Capture the cell that displays the provided text and extract its [X, Y] central coordinate. 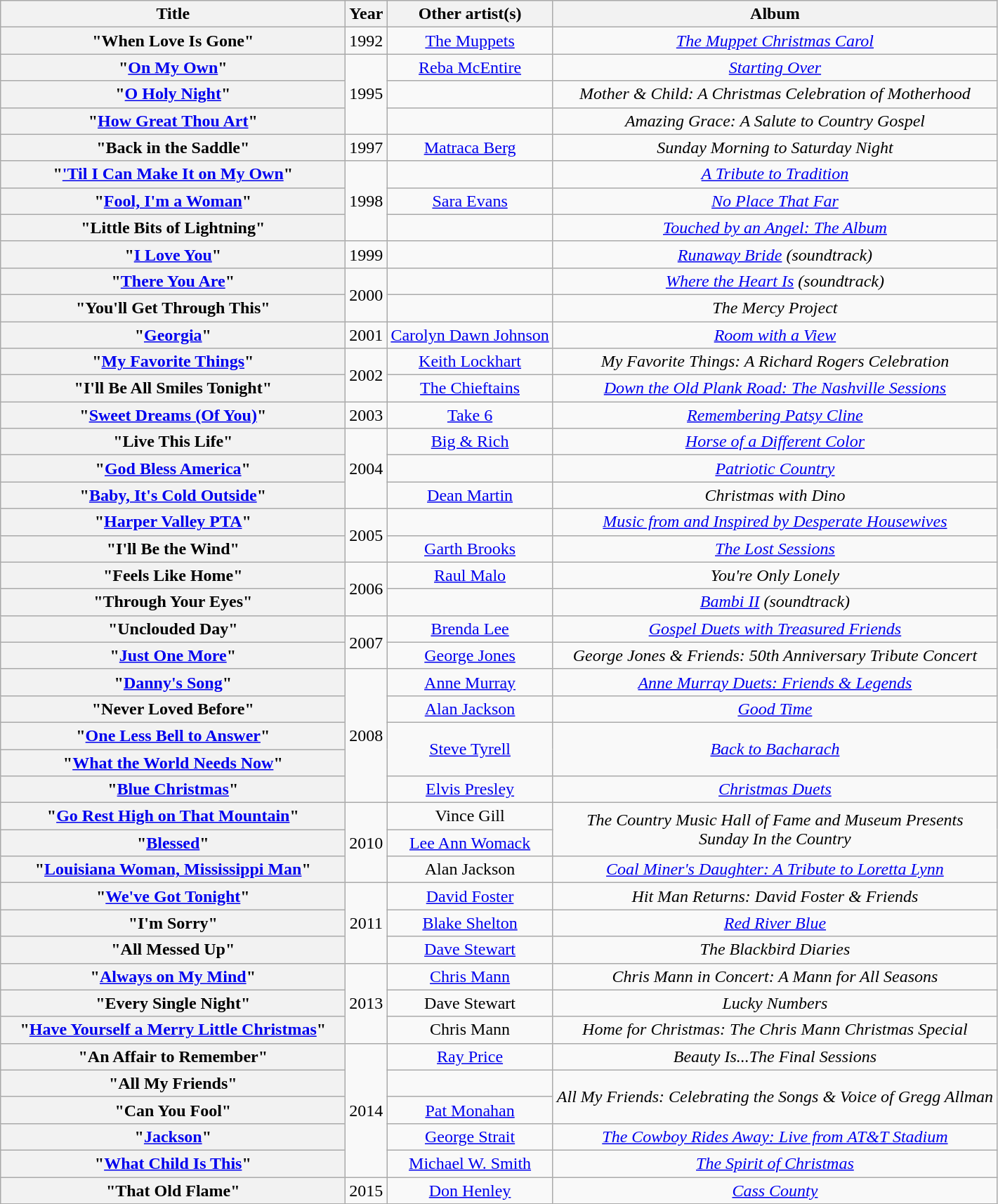
"Never Loved Before" [173, 709]
Matraca Berg [470, 148]
The Cowboy Rides Away: Live from AT&T Stadium [775, 1137]
"What Child Is This" [173, 1163]
1998 [367, 201]
"Louisiana Woman, Mississippi Man" [173, 870]
"Can You Fool" [173, 1110]
The Muppet Christmas Carol [775, 41]
"All My Friends" [173, 1083]
Coal Miner's Daughter: A Tribute to Loretta Lynn [775, 870]
"On My Own" [173, 67]
Garth Brooks [470, 549]
Lucky Numbers [775, 1003]
The Mercy Project [775, 308]
Back to Bacharach [775, 749]
1995 [367, 94]
Lee Ann Womack [470, 843]
Vince Gill [470, 816]
"Back in the Saddle" [173, 148]
"Always on My Mind" [173, 976]
"Jackson" [173, 1137]
2004 [367, 469]
Starting Over [775, 67]
Sara Evans [470, 201]
2010 [367, 843]
My Favorite Things: A Richard Rogers Celebration [775, 362]
Down the Old Plank Road: The Nashville Sessions [775, 388]
George Strait [470, 1137]
Room with a View [775, 335]
"O Holy Night" [173, 94]
Carolyn Dawn Johnson [470, 335]
Ray Price [470, 1056]
"'Til I Can Make It on My Own" [173, 174]
You're Only Lonely [775, 575]
2015 [367, 1191]
Hit Man Returns: David Foster & Friends [775, 896]
"Just One More" [173, 655]
"Georgia" [173, 335]
"We've Got Tonight" [173, 896]
Mother & Child: A Christmas Celebration of Motherhood [775, 94]
2011 [367, 923]
"Unclouded Day" [173, 629]
Year [367, 14]
Other artist(s) [470, 14]
"Feels Like Home" [173, 575]
"Baby, It's Cold Outside" [173, 495]
"Through Your Eyes" [173, 602]
Beauty Is...The Final Sessions [775, 1056]
Reba McEntire [470, 67]
"Harper Valley PTA" [173, 522]
The Country Music Hall of Fame and Museum PresentsSunday In the Country [775, 830]
"What the World Needs Now" [173, 762]
"You'll Get Through This" [173, 308]
Dean Martin [470, 495]
Christmas Duets [775, 790]
"When Love Is Gone" [173, 41]
Michael W. Smith [470, 1163]
Pat Monahan [470, 1110]
2005 [367, 535]
Good Time [775, 709]
Raul Malo [470, 575]
2013 [367, 1003]
Amazing Grace: A Salute to Country Gospel [775, 121]
A Tribute to Tradition [775, 174]
Anne Murray [470, 682]
Touched by an Angel: The Album [775, 228]
Christmas with Dino [775, 495]
Gospel Duets with Treasured Friends [775, 629]
"Have Yourself a Merry Little Christmas" [173, 1030]
"How Great Thou Art" [173, 121]
"That Old Flame" [173, 1191]
Title [173, 14]
The Lost Sessions [775, 549]
Take 6 [470, 415]
Chris Mann in Concert: A Mann for All Seasons [775, 976]
David Foster [470, 896]
"I'm Sorry" [173, 923]
"Sweet Dreams (Of You)" [173, 415]
Red River Blue [775, 923]
Elvis Presley [470, 790]
The Muppets [470, 41]
"There You Are" [173, 281]
1997 [367, 148]
Patriotic Country [775, 469]
George Jones & Friends: 50th Anniversary Tribute Concert [775, 655]
Runaway Bride (soundtrack) [775, 254]
"God Bless America" [173, 469]
George Jones [470, 655]
"Every Single Night" [173, 1003]
Steve Tyrell [470, 749]
2014 [367, 1110]
Cass County [775, 1191]
Album [775, 14]
2007 [367, 642]
Where the Heart Is (soundtrack) [775, 281]
Keith Lockhart [470, 362]
No Place That Far [775, 201]
The Blackbird Diaries [775, 950]
"All Messed Up" [173, 950]
"Fool, I'm a Woman" [173, 201]
"Blue Christmas" [173, 790]
"Danny's Song" [173, 682]
Brenda Lee [470, 629]
The Spirit of Christmas [775, 1163]
"Live This Life" [173, 442]
2006 [367, 589]
"An Affair to Remember" [173, 1056]
"I Love You" [173, 254]
Bambi II (soundtrack) [775, 602]
All My Friends: Celebrating the Songs & Voice of Gregg Allman [775, 1097]
2003 [367, 415]
2001 [367, 335]
Horse of a Different Color [775, 442]
Blake Shelton [470, 923]
"Blessed" [173, 843]
"Go Rest High on That Mountain" [173, 816]
The Chieftains [470, 388]
"Little Bits of Lightning" [173, 228]
"One Less Bell to Answer" [173, 735]
2000 [367, 294]
"My Favorite Things" [173, 362]
1999 [367, 254]
Don Henley [470, 1191]
Music from and Inspired by Desperate Housewives [775, 522]
Anne Murray Duets: Friends & Legends [775, 682]
"I'll Be the Wind" [173, 549]
Remembering Patsy Cline [775, 415]
2002 [367, 375]
"I'll Be All Smiles Tonight" [173, 388]
Big & Rich [470, 442]
1992 [367, 41]
Sunday Morning to Saturday Night [775, 148]
Home for Christmas: The Chris Mann Christmas Special [775, 1030]
2008 [367, 735]
